Pinpoint the cell where the given text exists, returning its [X, Y] midpoint coordinate. 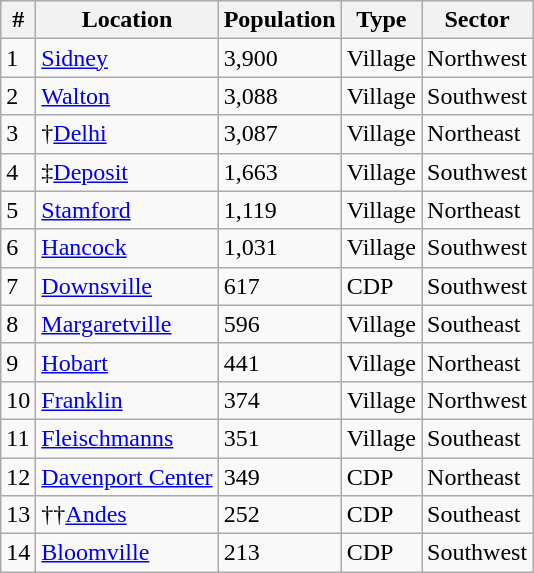
Sector [478, 20]
13 [18, 515]
14 [18, 553]
Fleischmanns [127, 438]
6 [18, 248]
Hobart [127, 362]
349 [280, 477]
12 [18, 477]
617 [280, 286]
213 [280, 553]
Stamford [127, 210]
Walton [127, 96]
# [18, 20]
Type [381, 20]
1,031 [280, 248]
596 [280, 324]
Sidney [127, 58]
‡Deposit [127, 172]
2 [18, 96]
252 [280, 515]
Downsville [127, 286]
Franklin [127, 400]
3,900 [280, 58]
Margaretville [127, 324]
8 [18, 324]
Hancock [127, 248]
††Andes [127, 515]
3,087 [280, 134]
4 [18, 172]
441 [280, 362]
Location [127, 20]
3,088 [280, 96]
9 [18, 362]
10 [18, 400]
5 [18, 210]
7 [18, 286]
Population [280, 20]
3 [18, 134]
1,663 [280, 172]
Davenport Center [127, 477]
374 [280, 400]
11 [18, 438]
351 [280, 438]
Bloomville [127, 553]
1 [18, 58]
1,119 [280, 210]
†Delhi [127, 134]
